Output the (X, Y) coordinate of the center of the cell containing the given text.  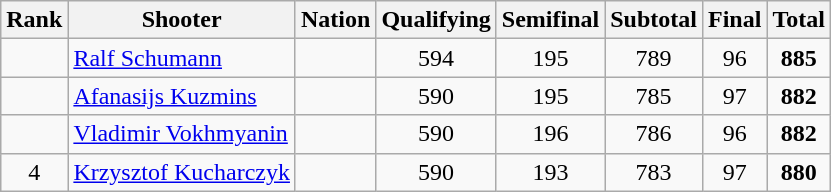
Subtotal (654, 20)
Afanasijs Kuzmins (182, 96)
Total (799, 20)
Final (734, 20)
786 (654, 134)
885 (799, 58)
Semifinal (550, 20)
Nation (335, 20)
Ralf Schumann (182, 58)
Vladimir Vokhmyanin (182, 134)
783 (654, 172)
880 (799, 172)
Qualifying (436, 20)
Shooter (182, 20)
789 (654, 58)
196 (550, 134)
193 (550, 172)
594 (436, 58)
Rank (34, 20)
4 (34, 172)
785 (654, 96)
Krzysztof Kucharczyk (182, 172)
